Return (x, y) of the center of cell containing provided text 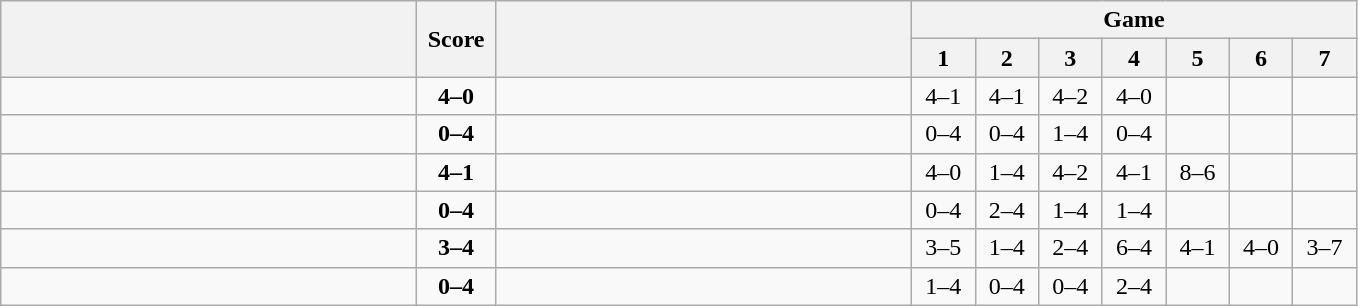
Score (456, 39)
Game (1134, 20)
6–4 (1134, 248)
3–5 (943, 248)
6 (1261, 58)
3–4 (456, 248)
7 (1325, 58)
4 (1134, 58)
5 (1198, 58)
3–7 (1325, 248)
2 (1007, 58)
1 (943, 58)
3 (1071, 58)
8–6 (1198, 172)
